Scan for the cell matching the given text and deliver its (x, y) coordinate at center. 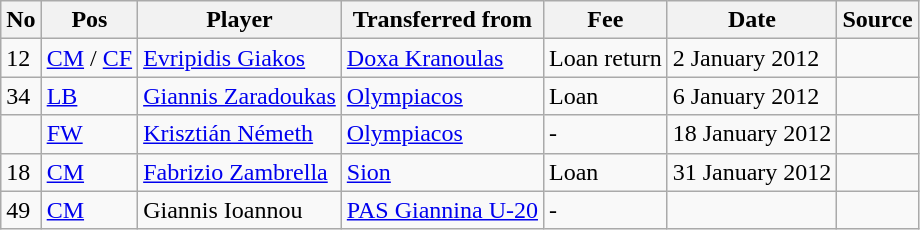
34 (21, 96)
12 (21, 58)
18 January 2012 (752, 134)
Giannis Ioannou (240, 210)
6 January 2012 (752, 96)
CM / CF (89, 58)
Transferred from (442, 20)
Player (240, 20)
PAS Giannina U-20 (442, 210)
Date (752, 20)
Krisztián Németh (240, 134)
Doxa Kranoulas (442, 58)
Sion (442, 172)
Loan return (605, 58)
Fabrizio Zambrella (240, 172)
31 January 2012 (752, 172)
Giannis Zaradoukas (240, 96)
Fee (605, 20)
2 January 2012 (752, 58)
18 (21, 172)
FW (89, 134)
Evripidis Giakos (240, 58)
LB (89, 96)
Pos (89, 20)
49 (21, 210)
No (21, 20)
Source (878, 20)
